Provide the (X, Y) coordinate of the cell's center where the given text is located.  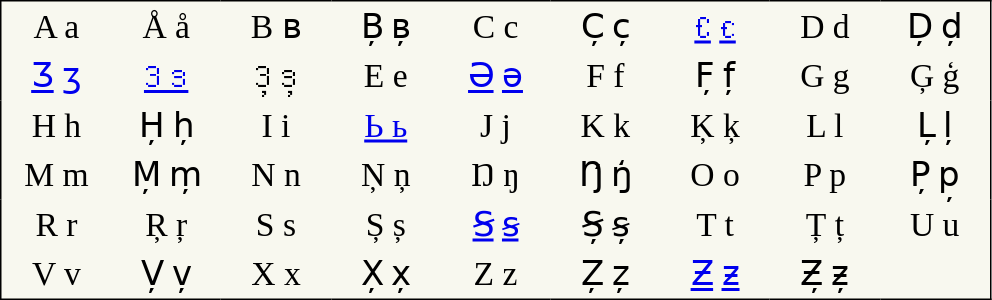
M m (56, 175)
Ș ș (386, 225)
Ƶ̦ ƶ̦ (825, 274)
Ʒ ʒ (56, 76)
C̦ c̦ (605, 26)
F f (605, 76)
A a (56, 26)
X̦ x̦ (386, 274)
L̦ l̦ (936, 125)
D d (825, 26)
C c (496, 26)
Z z (496, 274)
U u (936, 225)
V̦ v̦ (166, 274)
D̦ d̦ (936, 26)
S s (276, 225)
Ə ə (496, 76)
M̦ m̦ (166, 175)
K k (605, 125)
Ꞩ̦ ꞩ̦ (605, 225)
Ț ț (825, 225)
Ņ ņ (386, 175)
T t (715, 225)
I i (276, 125)
H̦ h̦ (166, 125)
Å å (166, 26)
Z̦ z̦ (605, 274)
P̦ p̦ (936, 175)
Ŋ̒ ŋ̒ (605, 175)
R r (56, 225)
E e (386, 76)
Ƶ ƶ (715, 274)
J j (496, 125)
Ķ ķ (715, 125)
V v (56, 274)
X x (276, 274)
G g (825, 76)
Ь ь (386, 125)
Ꞩ ꞩ (496, 225)
L l (825, 125)
Ꞓ ꞓ (715, 26)
O o (715, 175)
Ŗ ŗ (166, 225)
Ɜ ɜ (166, 76)
Ŋ ŋ (496, 175)
Ɜ̦ ɜ̦ (276, 76)
H h (56, 125)
B̦ ʙ̦ (386, 26)
N n (276, 175)
F̦ f̦ (715, 76)
P p (825, 175)
Ģ ģ (936, 76)
B ʙ (276, 26)
